From the cell containing the given text, extract its center point as [X, Y] coordinate. 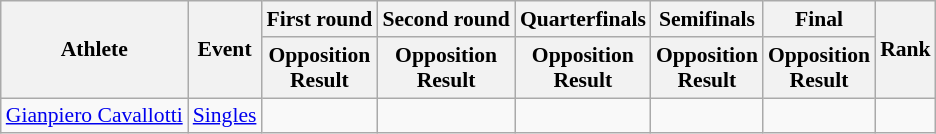
Semifinals [707, 19]
Final [819, 19]
First round [319, 19]
Second round [446, 19]
Athlete [94, 50]
Event [225, 50]
Quarterfinals [583, 19]
Gianpiero Cavallotti [94, 116]
Rank [906, 50]
Singles [225, 116]
